Return (x, y) of the center of cell containing provided text 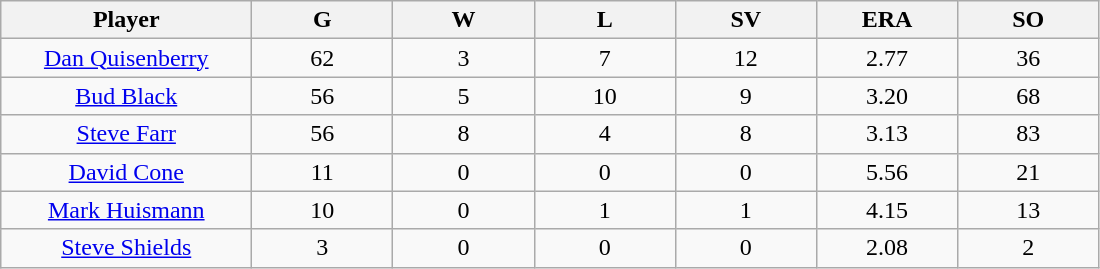
W (464, 20)
Mark Huismann (126, 210)
David Cone (126, 172)
68 (1028, 96)
SO (1028, 20)
4 (604, 134)
ERA (886, 20)
Player (126, 20)
3.13 (886, 134)
Bud Black (126, 96)
9 (746, 96)
2 (1028, 248)
5.56 (886, 172)
36 (1028, 58)
4.15 (886, 210)
2.77 (886, 58)
21 (1028, 172)
11 (322, 172)
83 (1028, 134)
G (322, 20)
3.20 (886, 96)
7 (604, 58)
5 (464, 96)
SV (746, 20)
13 (1028, 210)
2.08 (886, 248)
Steve Shields (126, 248)
62 (322, 58)
12 (746, 58)
L (604, 20)
Dan Quisenberry (126, 58)
Steve Farr (126, 134)
